Find where the given text appears and provide that cell's center as [X, Y] coordinate. 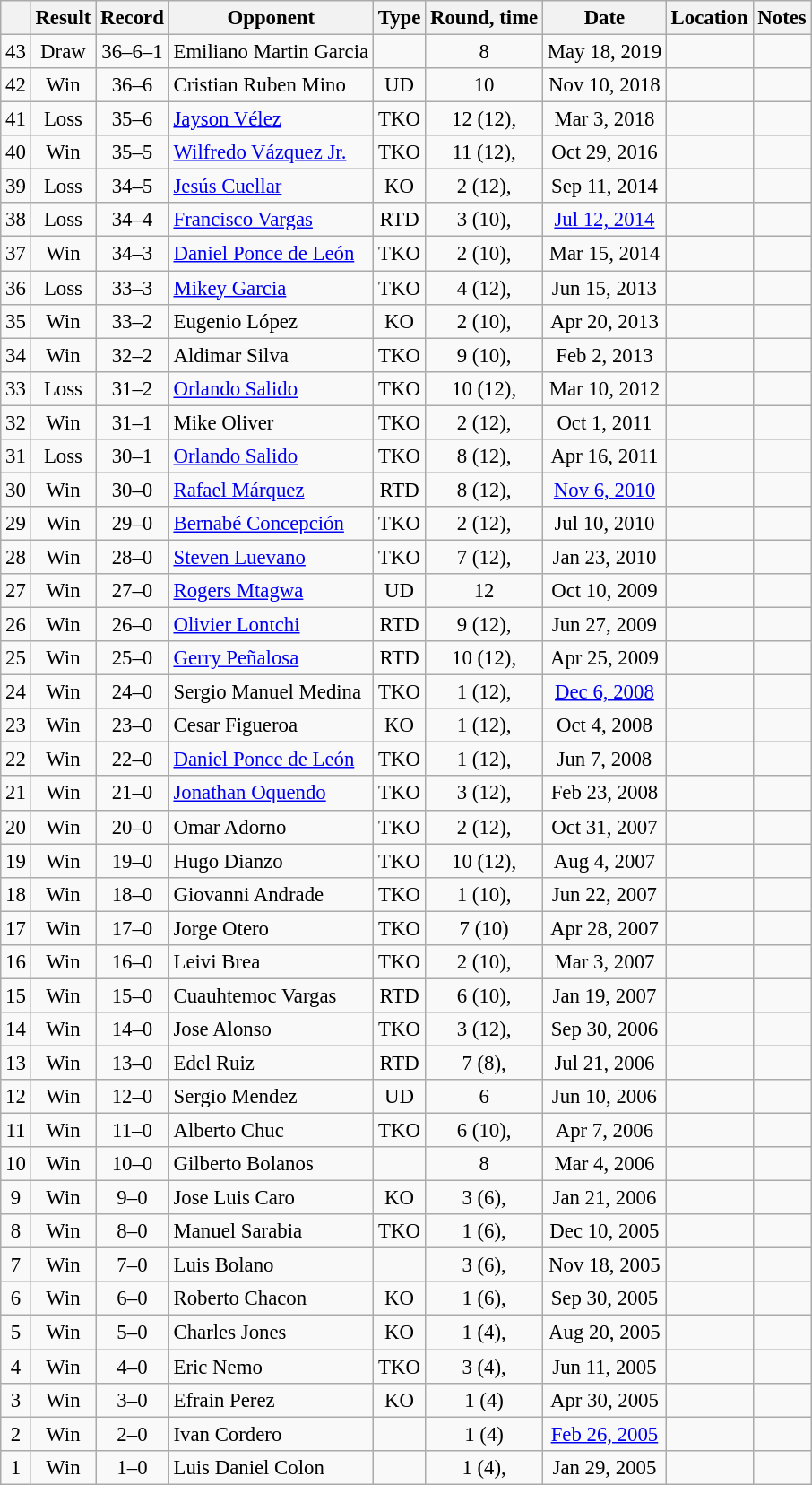
Wilfredo Vázquez Jr. [271, 152]
Feb 2, 2013 [605, 355]
Gilberto Bolanos [271, 1164]
29–0 [133, 524]
Rafael Márquez [271, 490]
1 [16, 1467]
2–0 [133, 1434]
8–0 [133, 1231]
4 (12), [484, 288]
23 [16, 725]
5–0 [133, 1333]
Giovanni Andrade [271, 894]
Jayson Vélez [271, 119]
Luis Daniel Colon [271, 1467]
Edel Ruiz [271, 1063]
Nov 6, 2010 [605, 490]
Jonathan Oquendo [271, 794]
20 [16, 827]
Hugo Dianzo [271, 861]
24–0 [133, 692]
Result [63, 18]
43 [16, 52]
Type [399, 18]
Eric Nemo [271, 1367]
15–0 [133, 995]
22–0 [133, 760]
Oct 1, 2011 [605, 422]
Jesús Cuellar [271, 187]
35–5 [133, 152]
30 [16, 490]
Jan 23, 2010 [605, 557]
35–6 [133, 119]
7 (10) [484, 928]
6–0 [133, 1299]
Aldimar Silva [271, 355]
34–3 [133, 254]
Nov 18, 2005 [605, 1265]
4–0 [133, 1367]
Location [710, 18]
Jose Luis Caro [271, 1198]
18 [16, 894]
16 [16, 962]
37 [16, 254]
Jun 27, 2009 [605, 625]
Cuauhtemoc Vargas [271, 995]
24 [16, 692]
Olivier Lontchi [271, 625]
Jan 29, 2005 [605, 1467]
5 [16, 1333]
3 (10), [484, 220]
21–0 [133, 794]
Dec 10, 2005 [605, 1231]
26–0 [133, 625]
Manuel Sarabia [271, 1231]
33–3 [133, 288]
15 [16, 995]
Jorge Otero [271, 928]
Sep 30, 2005 [605, 1299]
31–2 [133, 388]
Jan 19, 2007 [605, 995]
Steven Luevano [271, 557]
Omar Adorno [271, 827]
4 [16, 1367]
25 [16, 658]
3 (4), [484, 1367]
Jun 11, 2005 [605, 1367]
30–0 [133, 490]
3 [16, 1400]
Date [605, 18]
23–0 [133, 725]
Apr 20, 2013 [605, 321]
Oct 31, 2007 [605, 827]
10–0 [133, 1164]
14–0 [133, 1029]
11 (12), [484, 152]
Charles Jones [271, 1333]
Efrain Perez [271, 1400]
1 (10), [484, 894]
33 [16, 388]
30–1 [133, 456]
Alberto Chuc [271, 1131]
7 (8), [484, 1063]
Rogers Mtagwa [271, 591]
Aug 4, 2007 [605, 861]
Sep 30, 2006 [605, 1029]
Jun 10, 2006 [605, 1097]
Mar 3, 2007 [605, 962]
18–0 [133, 894]
32 [16, 422]
7 [16, 1265]
Opponent [271, 18]
39 [16, 187]
9 [16, 1198]
Eugenio López [271, 321]
34–5 [133, 187]
7–0 [133, 1265]
33–2 [133, 321]
27 [16, 591]
1–0 [133, 1467]
17 [16, 928]
Cristian Ruben Mino [271, 85]
26 [16, 625]
Jul 12, 2014 [605, 220]
9–0 [133, 1198]
Aug 20, 2005 [605, 1333]
Sergio Manuel Medina [271, 692]
17–0 [133, 928]
Jun 22, 2007 [605, 894]
Mar 4, 2006 [605, 1164]
21 [16, 794]
34 [16, 355]
Mike Oliver [271, 422]
19 [16, 861]
Apr 25, 2009 [605, 658]
Apr 28, 2007 [605, 928]
Jul 10, 2010 [605, 524]
Leivi Brea [271, 962]
35 [16, 321]
36–6–1 [133, 52]
Bernabé Concepción [271, 524]
9 (12), [484, 625]
Oct 10, 2009 [605, 591]
36 [16, 288]
Oct 4, 2008 [605, 725]
Apr 30, 2005 [605, 1400]
3–0 [133, 1400]
9 (10), [484, 355]
25–0 [133, 658]
Jun 7, 2008 [605, 760]
Apr 16, 2011 [605, 456]
Jun 15, 2013 [605, 288]
42 [16, 85]
12 (12), [484, 119]
Emiliano Martin Garcia [271, 52]
31 [16, 456]
Dec 6, 2008 [605, 692]
Feb 26, 2005 [605, 1434]
Gerry Peñalosa [271, 658]
20–0 [133, 827]
11 [16, 1131]
Apr 7, 2006 [605, 1131]
Draw [63, 52]
7 (12), [484, 557]
Oct 29, 2016 [605, 152]
19–0 [133, 861]
May 18, 2019 [605, 52]
31–1 [133, 422]
11–0 [133, 1131]
Mikey Garcia [271, 288]
27–0 [133, 591]
16–0 [133, 962]
13 [16, 1063]
Jan 21, 2006 [605, 1198]
Round, time [484, 18]
Cesar Figueroa [271, 725]
28–0 [133, 557]
Jose Alonso [271, 1029]
29 [16, 524]
Roberto Chacon [271, 1299]
Francisco Vargas [271, 220]
2 [16, 1434]
41 [16, 119]
38 [16, 220]
12–0 [133, 1097]
Notes [782, 18]
28 [16, 557]
Sergio Mendez [271, 1097]
40 [16, 152]
14 [16, 1029]
Sep 11, 2014 [605, 187]
Mar 15, 2014 [605, 254]
34–4 [133, 220]
Luis Bolano [271, 1265]
36–6 [133, 85]
22 [16, 760]
32–2 [133, 355]
Mar 10, 2012 [605, 388]
Nov 10, 2018 [605, 85]
Record [133, 18]
Feb 23, 2008 [605, 794]
Mar 3, 2018 [605, 119]
Jul 21, 2006 [605, 1063]
Ivan Cordero [271, 1434]
13–0 [133, 1063]
